Determine the (X, Y) coordinate at the center of the cell enclosing the given text.  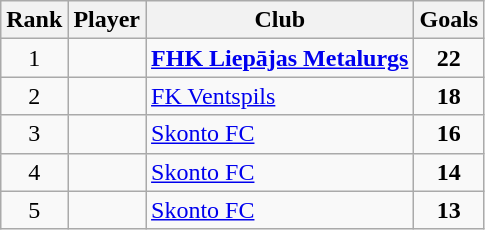
3 (34, 134)
4 (34, 172)
Club (280, 20)
FHK Liepājas Metalurgs (280, 58)
22 (449, 58)
Rank (34, 20)
FK Ventspils (280, 96)
2 (34, 96)
Goals (449, 20)
1 (34, 58)
13 (449, 210)
Player (107, 20)
5 (34, 210)
18 (449, 96)
16 (449, 134)
14 (449, 172)
